Detect which cell encompasses the target text, then output its (x, y) center coordinate. 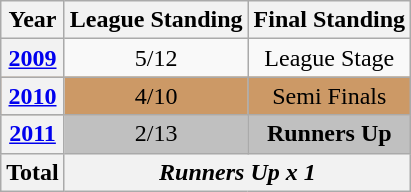
2010 (33, 96)
Final Standing (329, 20)
Total (33, 172)
Runners Up (329, 134)
Runners Up x 1 (237, 172)
2009 (33, 58)
League Stage (329, 58)
League Standing (156, 20)
Year (33, 20)
2/13 (156, 134)
Semi Finals (329, 96)
2011 (33, 134)
4/10 (156, 96)
5/12 (156, 58)
